Return the (X, Y) coordinate for the center point of the cell that contains the specified text.  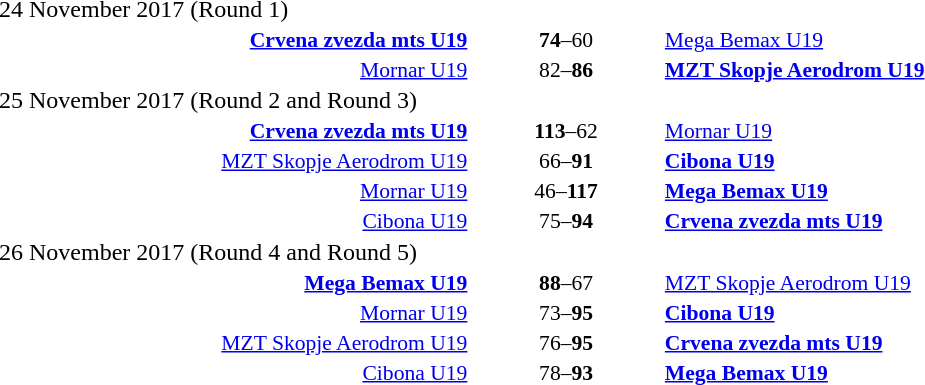
76–95 (566, 342)
73–95 (566, 312)
113–62 (566, 131)
82–86 (566, 70)
75–94 (566, 221)
46–117 (566, 191)
66–91 (566, 161)
88–67 (566, 282)
74–60 (566, 40)
